Extract the [X, Y] coordinate from the center of the cell holding the provided text.  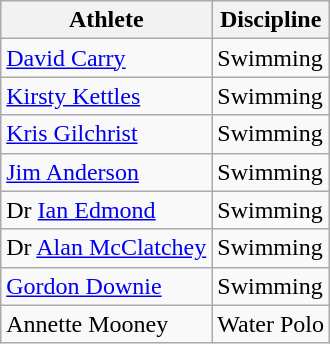
Water Polo [271, 324]
Gordon Downie [106, 286]
Discipline [271, 20]
Kirsty Kettles [106, 96]
Annette Mooney [106, 324]
Jim Anderson [106, 172]
David Carry [106, 58]
Athlete [106, 20]
Dr Alan McClatchey [106, 248]
Kris Gilchrist [106, 134]
Dr Ian Edmond [106, 210]
